From the cell containing the given text, extract its center point as [x, y] coordinate. 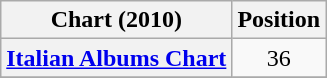
Italian Albums Chart [116, 58]
Position [279, 20]
Chart (2010) [116, 20]
36 [279, 58]
